Find where the given text appears and provide that cell's center as [x, y] coordinate. 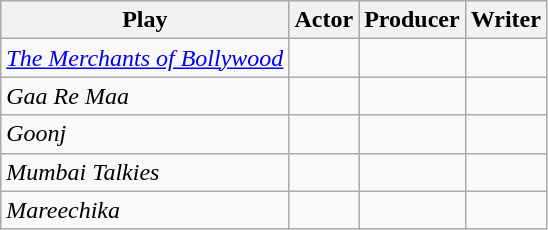
Goonj [145, 134]
Producer [412, 20]
Mumbai Talkies [145, 172]
Play [145, 20]
Writer [506, 20]
The Merchants of Bollywood [145, 58]
Gaa Re Maa [145, 96]
Actor [324, 20]
Mareechika [145, 210]
